Detect which cell encompasses the target text, then output its [X, Y] center coordinate. 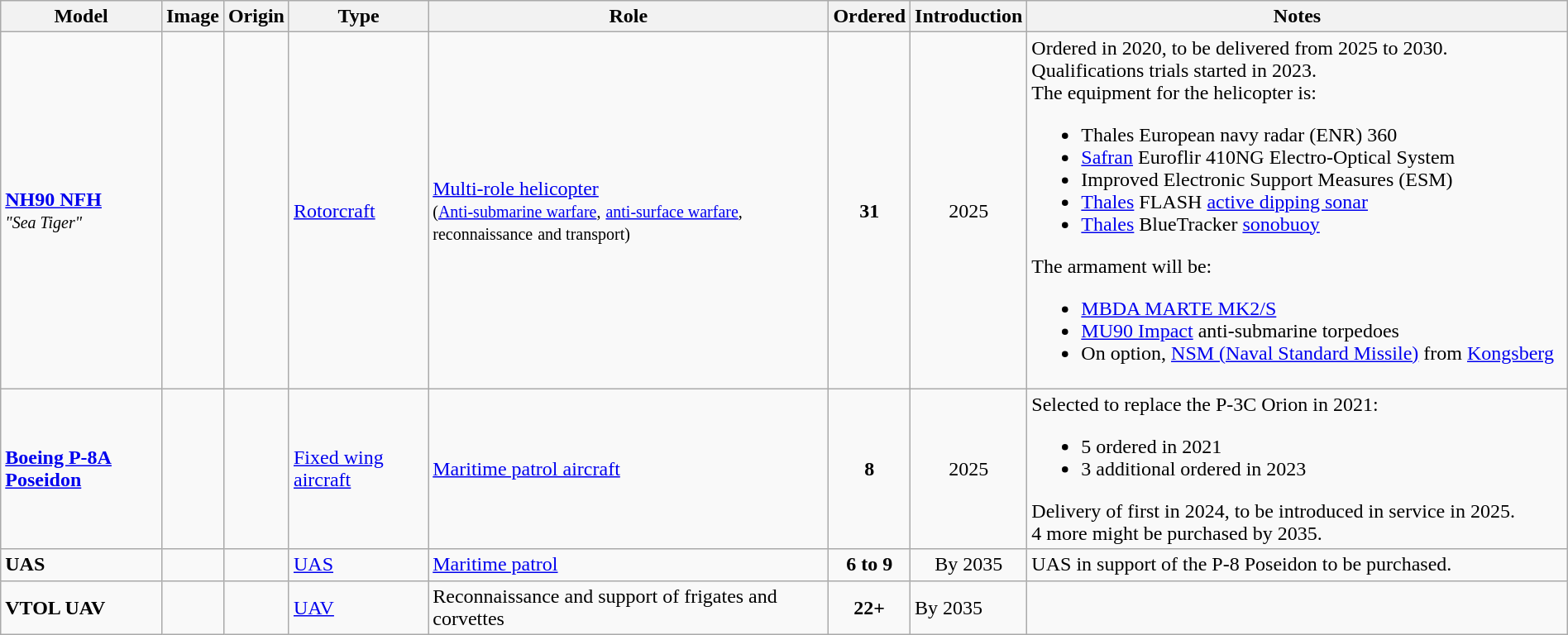
VTOL UAV [81, 607]
Origin [256, 17]
Introduction [969, 17]
22+ [870, 607]
Ordered [870, 17]
Model [81, 17]
Maritime patrol aircraft [629, 469]
UAV [358, 607]
Rotorcraft [358, 210]
Type [358, 17]
Fixed wing aircraft [358, 469]
Role [629, 17]
NH90 NFH"Sea Tiger" [81, 210]
Maritime patrol [629, 565]
Image [192, 17]
6 to 9 [870, 565]
Reconnaissance and support of frigates and corvettes [629, 607]
31 [870, 210]
8 [870, 469]
Boeing P-8A Poseidon [81, 469]
UAS in support of the P-8 Poseidon to be purchased. [1297, 565]
Notes [1297, 17]
Multi-role helicopter(Anti-submarine warfare, anti-surface warfare, reconnaissance and transport) [629, 210]
